Find where the given text appears and provide that cell's center as [x, y] coordinate. 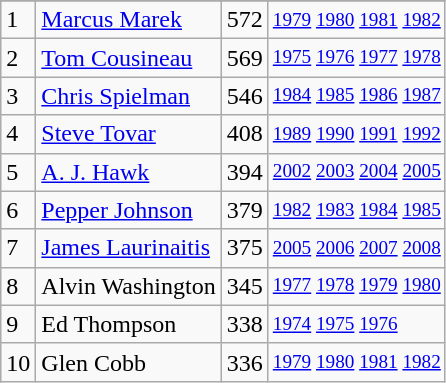
8 [18, 286]
3 [18, 96]
375 [244, 248]
Pepper Johnson [128, 210]
1984 1985 1986 1987 [356, 96]
1975 1976 1977 1978 [356, 58]
Marcus Marek [128, 20]
9 [18, 324]
1977 1978 1979 1980 [356, 286]
1982 1983 1984 1985 [356, 210]
394 [244, 172]
Steve Tovar [128, 134]
2 [18, 58]
10 [18, 362]
Alvin Washington [128, 286]
6 [18, 210]
4 [18, 134]
2005 2006 2007 2008 [356, 248]
Tom Cousineau [128, 58]
2002 2003 2004 2005 [356, 172]
5 [18, 172]
1 [18, 20]
7 [18, 248]
345 [244, 286]
Ed Thompson [128, 324]
336 [244, 362]
408 [244, 134]
1989 1990 1991 1992 [356, 134]
338 [244, 324]
379 [244, 210]
569 [244, 58]
Glen Cobb [128, 362]
572 [244, 20]
1974 1975 1976 [356, 324]
James Laurinaitis [128, 248]
546 [244, 96]
A. J. Hawk [128, 172]
Chris Spielman [128, 96]
